Return the (X, Y) coordinate for the center point of the cell that contains the specified text.  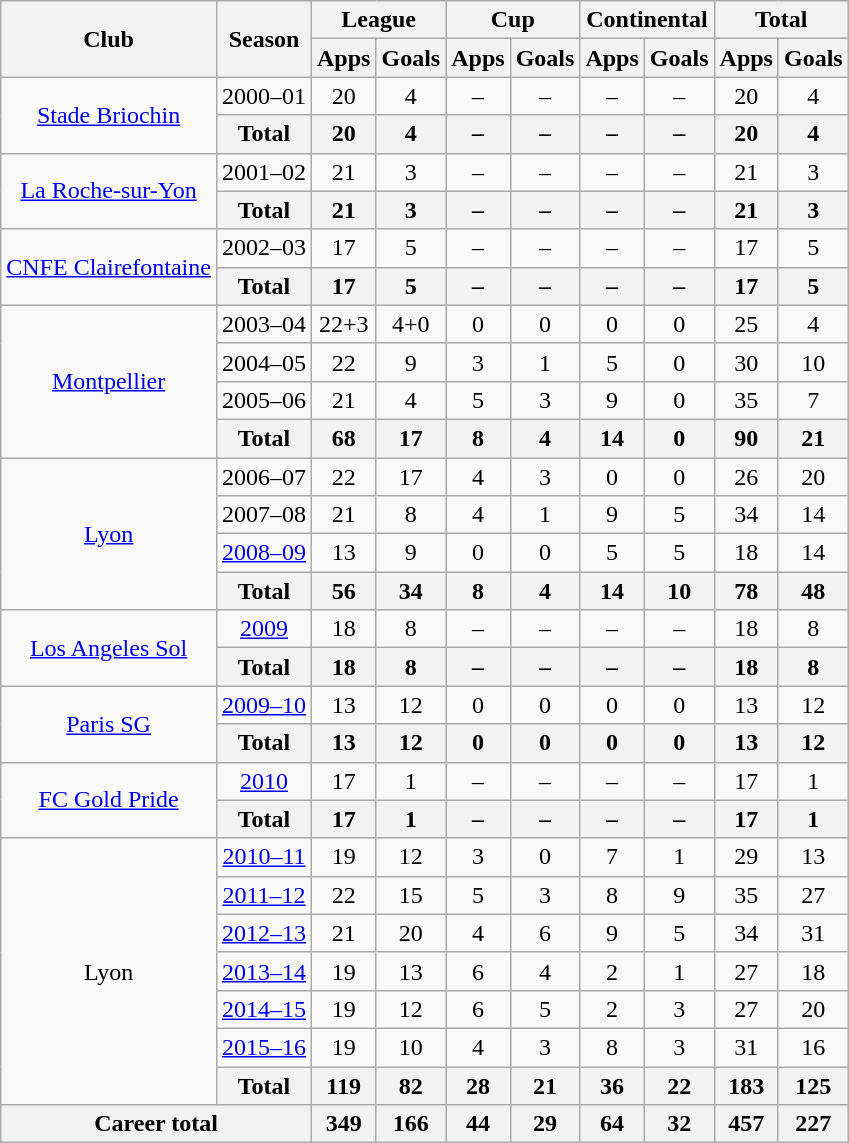
Cup (513, 20)
2009 (264, 629)
44 (478, 1124)
2009–10 (264, 705)
56 (344, 591)
22+3 (344, 324)
Club (109, 39)
2010–11 (264, 857)
2000–01 (264, 96)
457 (746, 1124)
64 (612, 1124)
32 (679, 1124)
2001–02 (264, 172)
2002–03 (264, 248)
2015–16 (264, 1047)
15 (411, 895)
Montpellier (109, 381)
2012–13 (264, 933)
CNFE Clairefontaine (109, 267)
2007–08 (264, 515)
90 (746, 438)
26 (746, 477)
82 (411, 1085)
36 (612, 1085)
30 (746, 362)
2010 (264, 781)
25 (746, 324)
28 (478, 1085)
2008–09 (264, 553)
16 (813, 1047)
2014–15 (264, 1009)
227 (813, 1124)
2004–05 (264, 362)
78 (746, 591)
183 (746, 1085)
48 (813, 591)
La Roche-sur-Yon (109, 191)
125 (813, 1085)
Season (264, 39)
League (379, 20)
2003–04 (264, 324)
Continental (647, 20)
119 (344, 1085)
349 (344, 1124)
FC Gold Pride (109, 800)
2013–14 (264, 971)
Los Angeles Sol (109, 648)
Career total (156, 1124)
2005–06 (264, 400)
2006–07 (264, 477)
4+0 (411, 324)
2011–12 (264, 895)
68 (344, 438)
Stade Briochin (109, 115)
166 (411, 1124)
Paris SG (109, 724)
